Capture the cell that displays the provided text and extract its (X, Y) central coordinate. 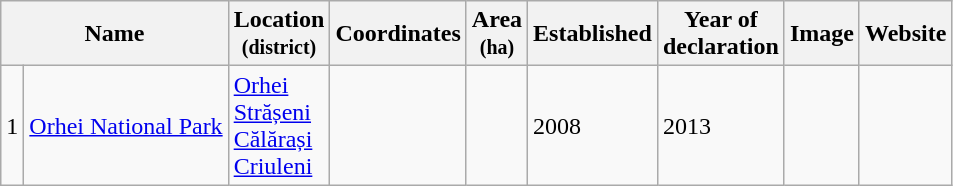
Website (905, 34)
1 (12, 126)
Year ofdeclaration (720, 34)
Image (822, 34)
Location(district) (279, 34)
Area(ha) (496, 34)
Coordinates (398, 34)
Established (593, 34)
OrheiStrășeniCălărașiCriuleni (279, 126)
2013 (720, 126)
2008 (593, 126)
Orhei National Park (126, 126)
Name (114, 34)
